Scan for the cell matching the given text and deliver its [X, Y] coordinate at center. 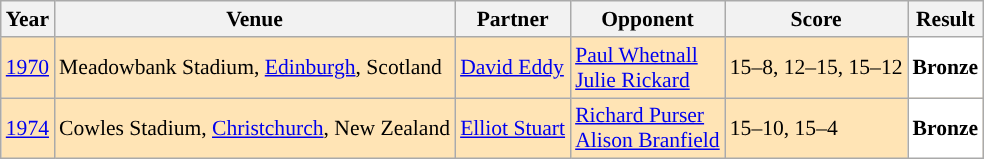
Partner [512, 19]
1974 [28, 128]
15–10, 15–4 [816, 128]
1970 [28, 68]
Elliot Stuart [512, 128]
Cowles Stadium, Christchurch, New Zealand [254, 128]
Score [816, 19]
Richard Purser Alison Branfield [648, 128]
15–8, 12–15, 15–12 [816, 68]
Year [28, 19]
Meadowbank Stadium, Edinburgh, Scotland [254, 68]
Paul Whetnall Julie Rickard [648, 68]
Venue [254, 19]
Result [946, 19]
Opponent [648, 19]
David Eddy [512, 68]
